Capture the cell that displays the provided text and extract its (x, y) central coordinate. 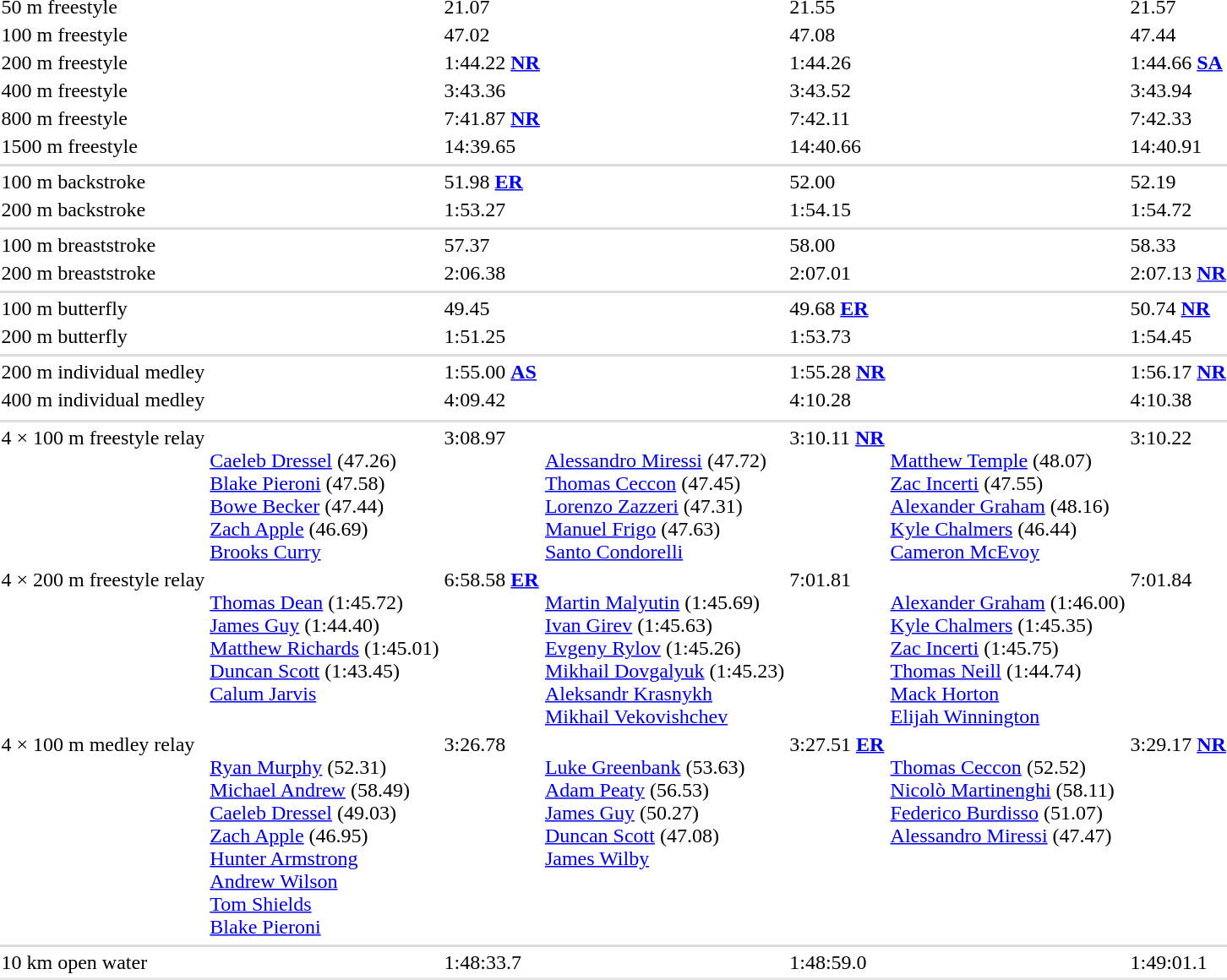
1:53.73 (837, 336)
57.37 (492, 245)
Thomas Dean (1:45.72)James Guy (1:44.40)Matthew Richards (1:45.01)Duncan Scott (1:43.45)Calum Jarvis (324, 648)
1:49:01.1 (1178, 962)
3:10.22 (1178, 495)
1:56.17 NR (1178, 372)
1:53.27 (492, 210)
1:55.28 NR (837, 372)
7:01.81 (837, 648)
4 × 100 m medley relay (103, 836)
1:44.26 (837, 63)
3:43.52 (837, 90)
100 m backstroke (103, 182)
3:08.97 (492, 495)
200 m butterfly (103, 336)
1:55.00 AS (492, 372)
4:09.42 (492, 400)
2:07.13 NR (1178, 273)
100 m breaststroke (103, 245)
14:40.66 (837, 146)
14:40.91 (1178, 146)
6:58.58 ER (492, 648)
200 m freestyle (103, 63)
Martin Malyutin (1:45.69)Ivan Girev (1:45.63)Evgeny Rylov (1:45.26)Mikhail Dovgalyuk (1:45.23)Aleksandr Krasnykh Mikhail Vekovishchev (664, 648)
3:26.78 (492, 836)
3:43.94 (1178, 90)
1:54.72 (1178, 210)
4:10.38 (1178, 400)
2:07.01 (837, 273)
7:42.33 (1178, 118)
2:06.38 (492, 273)
400 m freestyle (103, 90)
1500 m freestyle (103, 146)
Thomas Ceccon (52.52)Nicolò Martinenghi (58.11)Federico Burdisso (51.07)Alessandro Miressi (47.47) (1007, 836)
1:54.45 (1178, 336)
47.02 (492, 35)
1:44.66 SA (1178, 63)
1:48:59.0 (837, 962)
52.19 (1178, 182)
3:27.51 ER (837, 836)
Luke Greenbank (53.63)Adam Peaty (56.53)James Guy (50.27)Duncan Scott (47.08)James Wilby (664, 836)
Alexander Graham (1:46.00)Kyle Chalmers (1:45.35)Zac Incerti (1:45.75)Thomas Neill (1:44.74)Mack HortonElijah Winnington (1007, 648)
3:43.36 (492, 90)
58.00 (837, 245)
3:29.17 NR (1178, 836)
3:10.11 NR (837, 495)
200 m breaststroke (103, 273)
200 m backstroke (103, 210)
50.74 NR (1178, 308)
100 m butterfly (103, 308)
400 m individual medley (103, 400)
47.44 (1178, 35)
200 m individual medley (103, 372)
51.98 ER (492, 182)
52.00 (837, 182)
47.08 (837, 35)
Ryan Murphy (52.31)Michael Andrew (58.49)Caeleb Dressel (49.03)Zach Apple (46.95)Hunter ArmstrongAndrew WilsonTom ShieldsBlake Pieroni (324, 836)
49.68 ER (837, 308)
7:42.11 (837, 118)
4 × 200 m freestyle relay (103, 648)
1:44.22 NR (492, 63)
Alessandro Miressi (47.72)Thomas Ceccon (47.45)Lorenzo Zazzeri (47.31)Manuel Frigo (47.63)Santo Condorelli (664, 495)
14:39.65 (492, 146)
1:48:33.7 (492, 962)
7:41.87 NR (492, 118)
1:54.15 (837, 210)
Caeleb Dressel (47.26)Blake Pieroni (47.58)Bowe Becker (47.44)Zach Apple (46.69)Brooks Curry (324, 495)
7:01.84 (1178, 648)
49.45 (492, 308)
58.33 (1178, 245)
Matthew Temple (48.07)Zac Incerti (47.55)Alexander Graham (48.16)Kyle Chalmers (46.44)Cameron McEvoy (1007, 495)
10 km open water (103, 962)
4 × 100 m freestyle relay (103, 495)
800 m freestyle (103, 118)
100 m freestyle (103, 35)
4:10.28 (837, 400)
1:51.25 (492, 336)
